Output the (X, Y) coordinate of the center of the cell containing the given text.  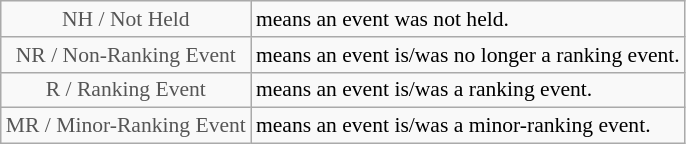
MR / Minor-Ranking Event (126, 126)
means an event was not held. (468, 19)
R / Ranking Event (126, 90)
NH / Not Held (126, 19)
means an event is/was a minor-ranking event. (468, 126)
means an event is/was no longer a ranking event. (468, 55)
means an event is/was a ranking event. (468, 90)
NR / Non-Ranking Event (126, 55)
